Search for the cell housing the specified text and yield its (X, Y) center coordinate. 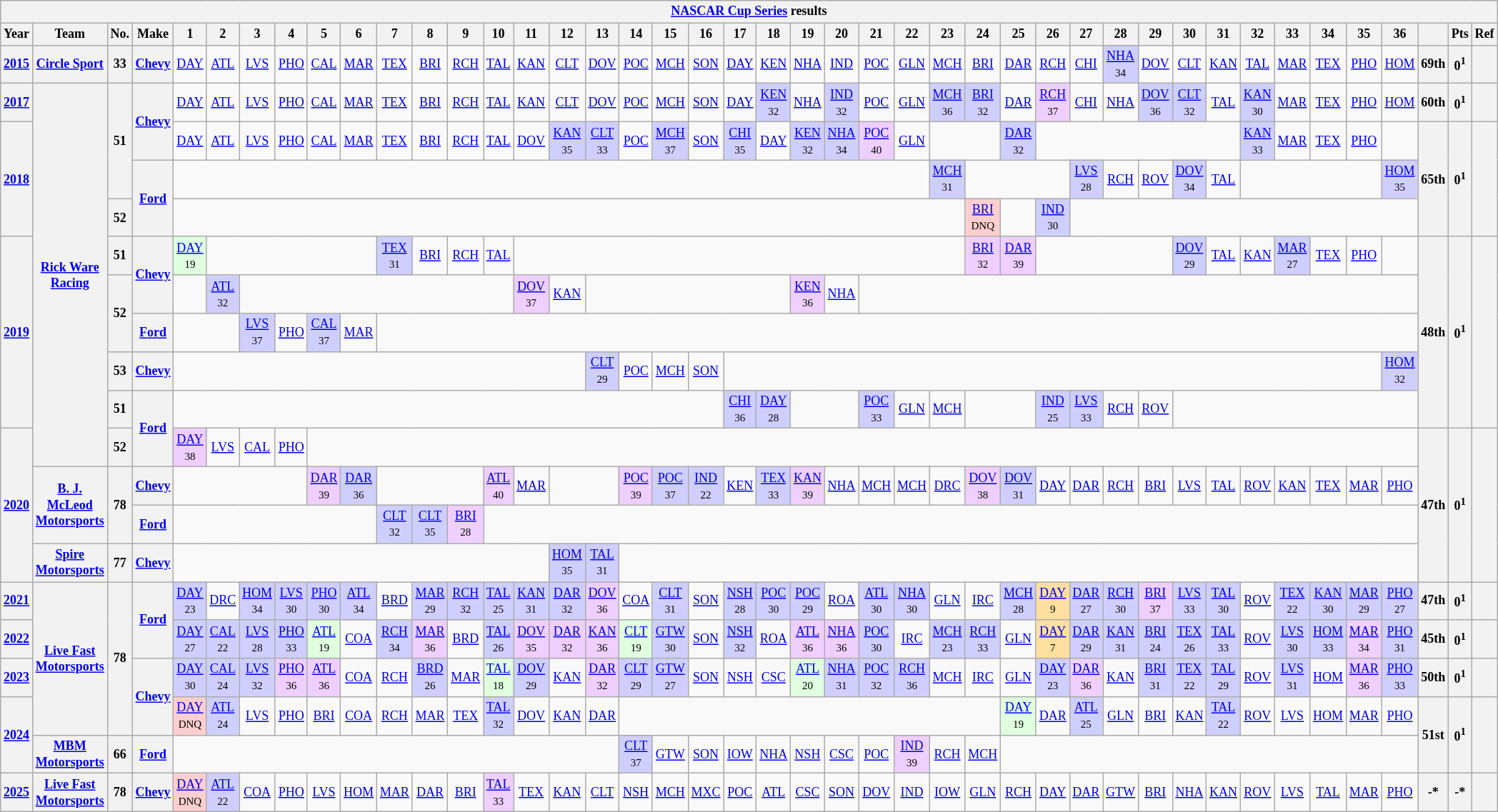
Year (17, 34)
Make (153, 34)
ATL32 (223, 294)
TAL26 (498, 639)
9 (466, 34)
BRI31 (1155, 678)
RCH30 (1121, 601)
MBM Motorsports (70, 754)
TAL25 (498, 601)
TAL18 (498, 678)
65th (1433, 179)
TEX33 (774, 486)
4 (291, 34)
NASCAR Cup Series results (749, 11)
2018 (17, 179)
TAL22 (1224, 716)
DAY9 (1053, 601)
RCH36 (912, 678)
15 (670, 34)
POC37 (670, 486)
MCH31 (947, 179)
35 (1364, 34)
13 (602, 34)
2025 (17, 793)
BRIDNQ (983, 218)
MAR34 (1364, 639)
ATL30 (877, 601)
ATL22 (223, 793)
CLT33 (602, 141)
28 (1121, 34)
LVS31 (1292, 678)
30 (1189, 34)
3 (257, 34)
DAY7 (1053, 639)
POC39 (636, 486)
23 (947, 34)
1 (190, 34)
TEX31 (394, 256)
31 (1224, 34)
5 (324, 34)
MCH23 (947, 639)
2024 (17, 736)
No. (120, 34)
50th (1433, 678)
RCH37 (1053, 103)
2022 (17, 639)
DAY30 (190, 678)
HOM34 (257, 601)
2023 (17, 678)
TAL30 (1224, 601)
GTW30 (670, 639)
DAR27 (1086, 601)
17 (740, 34)
2019 (17, 332)
14 (636, 34)
69th (1433, 64)
Ref (1484, 34)
MCH36 (947, 103)
DAY38 (190, 448)
LVS37 (257, 333)
2020 (17, 506)
MCH28 (1019, 601)
IND22 (706, 486)
DOV31 (1019, 486)
16 (706, 34)
KAN36 (602, 639)
B. J. McLeod Motorsports (70, 504)
53 (120, 371)
11 (531, 34)
DOV34 (1189, 179)
48th (1433, 332)
20 (842, 34)
36 (1400, 34)
KAN39 (808, 486)
2015 (17, 64)
NHA30 (912, 601)
34 (1329, 34)
HOM33 (1329, 639)
8 (430, 34)
32 (1257, 34)
POC40 (877, 141)
60th (1433, 103)
BRI24 (1155, 639)
IND32 (842, 103)
2021 (17, 601)
IND30 (1053, 218)
DAY28 (774, 409)
KAN35 (567, 141)
21 (877, 34)
Circle Sport (70, 64)
ATL19 (324, 639)
NSH28 (740, 601)
2 (223, 34)
TAL32 (498, 716)
6 (359, 34)
22 (912, 34)
ATL40 (498, 486)
CLT37 (636, 754)
PHO30 (324, 601)
25 (1019, 34)
Team (70, 34)
BRI37 (1155, 601)
2017 (17, 103)
CLT31 (670, 601)
RCH32 (466, 601)
GTW27 (670, 678)
12 (567, 34)
MAR27 (1292, 256)
TAL31 (602, 563)
RCH33 (983, 639)
POC33 (877, 409)
CHI36 (740, 409)
CAL22 (223, 639)
ATL20 (808, 678)
PHO36 (291, 678)
7 (394, 34)
NHA36 (842, 639)
POC29 (808, 601)
27 (1086, 34)
77 (120, 563)
IND25 (1053, 409)
NSH32 (740, 639)
BRI28 (466, 524)
66 (120, 754)
DOV35 (531, 639)
NHA31 (842, 678)
10 (498, 34)
PHO31 (1400, 639)
Spire Motorsports (70, 563)
DOV37 (531, 294)
KAN33 (1257, 141)
Rick Ware Racing (70, 276)
CLT35 (430, 524)
ATL24 (223, 716)
TAL29 (1224, 678)
TEX26 (1189, 639)
RCH34 (394, 639)
ATL34 (359, 601)
45th (1433, 639)
29 (1155, 34)
51st (1433, 736)
PHO27 (1400, 601)
HOM32 (1400, 371)
CAL37 (324, 333)
LVS32 (257, 678)
26 (1053, 34)
DOV38 (983, 486)
POC32 (877, 678)
DAR29 (1086, 639)
DAY27 (190, 639)
ATL25 (1086, 716)
KEN36 (808, 294)
MCH37 (670, 141)
19 (808, 34)
MXC (706, 793)
CAL24 (223, 678)
IND39 (912, 754)
CLT19 (636, 639)
Pts (1460, 34)
BRD26 (430, 678)
18 (774, 34)
24 (983, 34)
CHI35 (740, 141)
